For the text-containing cell, return its midpoint in [X, Y] coordinate format. 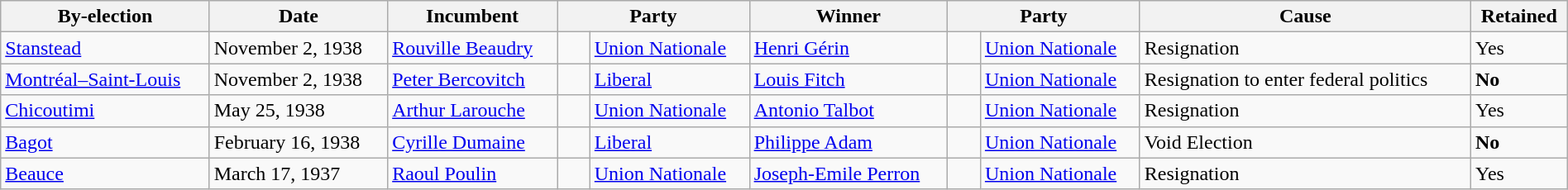
Peter Bercovitch [473, 79]
Joseph-Emile Perron [849, 173]
Cause [1305, 17]
Beauce [105, 173]
By-election [105, 17]
Resignation to enter federal politics [1305, 79]
Montréal–Saint-Louis [105, 79]
Louis Fitch [849, 79]
Stanstead [105, 48]
February 16, 1938 [298, 142]
Philippe Adam [849, 142]
Henri Gérin [849, 48]
March 17, 1937 [298, 173]
Retained [1518, 17]
Raoul Poulin [473, 173]
Rouville Beaudry [473, 48]
May 25, 1938 [298, 111]
Winner [849, 17]
Incumbent [473, 17]
Antonio Talbot [849, 111]
Void Election [1305, 142]
Bagot [105, 142]
Date [298, 17]
Arthur Larouche [473, 111]
Cyrille Dumaine [473, 142]
Chicoutimi [105, 111]
